Detect which cell encompasses the target text, then output its [x, y] center coordinate. 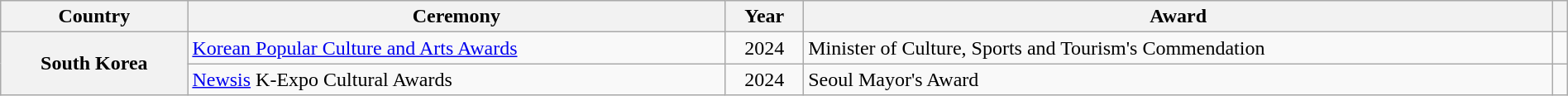
Seoul Mayor's Award [1178, 79]
Ceremony [457, 17]
Year [764, 17]
Minister of Culture, Sports and Tourism's Commendation [1178, 48]
Award [1178, 17]
Country [94, 17]
South Korea [94, 64]
Newsis K-Expo Cultural Awards [457, 79]
Korean Popular Culture and Arts Awards [457, 48]
